Capture the cell that displays the provided text and extract its [x, y] central coordinate. 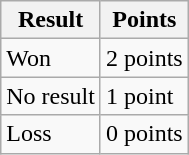
0 points [144, 134]
Loss [51, 134]
1 point [144, 96]
Result [51, 20]
No result [51, 96]
Points [144, 20]
2 points [144, 58]
Won [51, 58]
